Scan for the cell matching the given text and deliver its [x, y] coordinate at center. 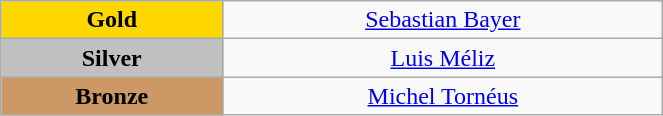
Luis Méliz [443, 58]
Bronze [112, 96]
Silver [112, 58]
Michel Tornéus [443, 96]
Gold [112, 20]
Sebastian Bayer [443, 20]
